Identify which cell holds the provided text, then report its (x, y) central coordinate. 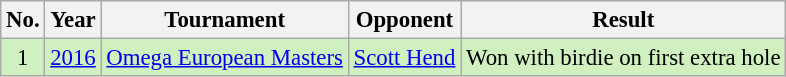
1 (23, 58)
Tournament (224, 20)
Won with birdie on first extra hole (624, 58)
Result (624, 20)
No. (23, 20)
Scott Hend (404, 58)
Opponent (404, 20)
2016 (73, 58)
Omega European Masters (224, 58)
Year (73, 20)
